Provide the (x, y) coordinate of the cell's center where the given text is located.  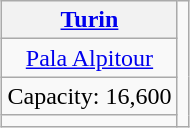
Capacity: 16,600 (90, 96)
Turin (90, 20)
Pala Alpitour (90, 58)
